Provide the [x, y] coordinate of the cell's center where the given text is located.  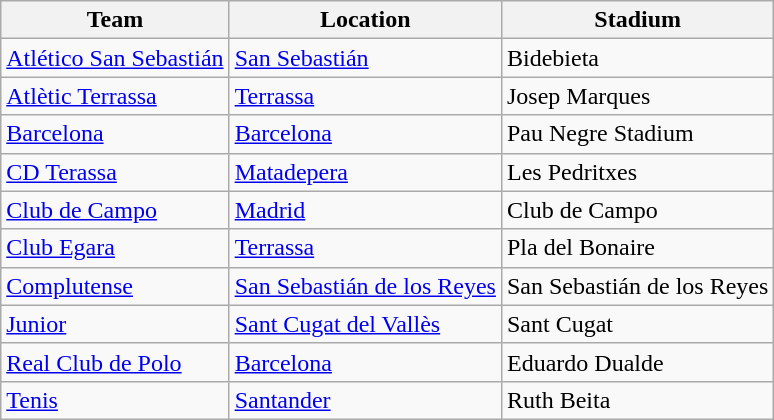
Atlético San Sebastián [115, 58]
Santander [365, 400]
Josep Marques [637, 96]
Team [115, 20]
Stadium [637, 20]
Complutense [115, 286]
Les Pedritxes [637, 172]
Junior [115, 324]
Matadepera [365, 172]
Madrid [365, 210]
Atlètic Terrassa [115, 96]
Club Egara [115, 248]
Bidebieta [637, 58]
Ruth Beita [637, 400]
Pla del Bonaire [637, 248]
CD Terassa [115, 172]
Real Club de Polo [115, 362]
Sant Cugat del Vallès [365, 324]
Pau Negre Stadium [637, 134]
Location [365, 20]
San Sebastián [365, 58]
Tenis [115, 400]
Sant Cugat [637, 324]
Eduardo Dualde [637, 362]
